Output the (X, Y) coordinate of the center of the cell containing the given text.  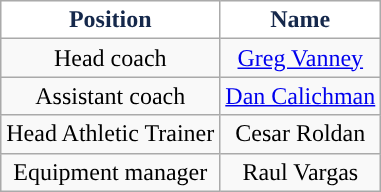
Raul Vargas (300, 172)
Equipment manager (110, 172)
Greg Vanney (300, 58)
Position (110, 20)
Head coach (110, 58)
Assistant coach (110, 96)
Dan Calichman (300, 96)
Head Athletic Trainer (110, 134)
Cesar Roldan (300, 134)
Name (300, 20)
